Locate the cell with the specified text and output its [x, y] center coordinate. 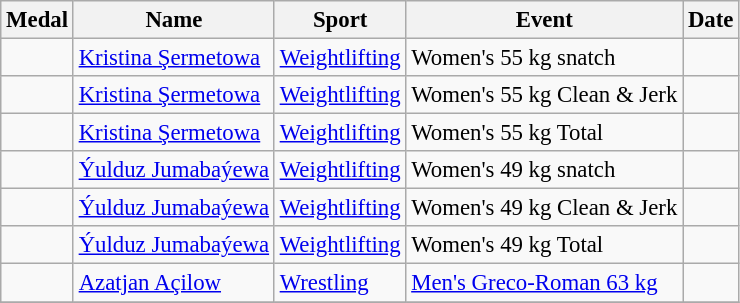
Men's Greco-Roman 63 kg [544, 283]
Azatjan Açilow [174, 283]
Date [711, 20]
Sport [340, 20]
Wrestling [340, 283]
Name [174, 20]
Women's 49 kg snatch [544, 170]
Women's 55 kg snatch [544, 58]
Women's 49 kg Clean & Jerk [544, 208]
Medal [38, 20]
Event [544, 20]
Women's 55 kg Clean & Jerk [544, 95]
Women's 55 kg Total [544, 133]
Women's 49 kg Total [544, 245]
